For the text-containing cell, return its midpoint in [x, y] coordinate format. 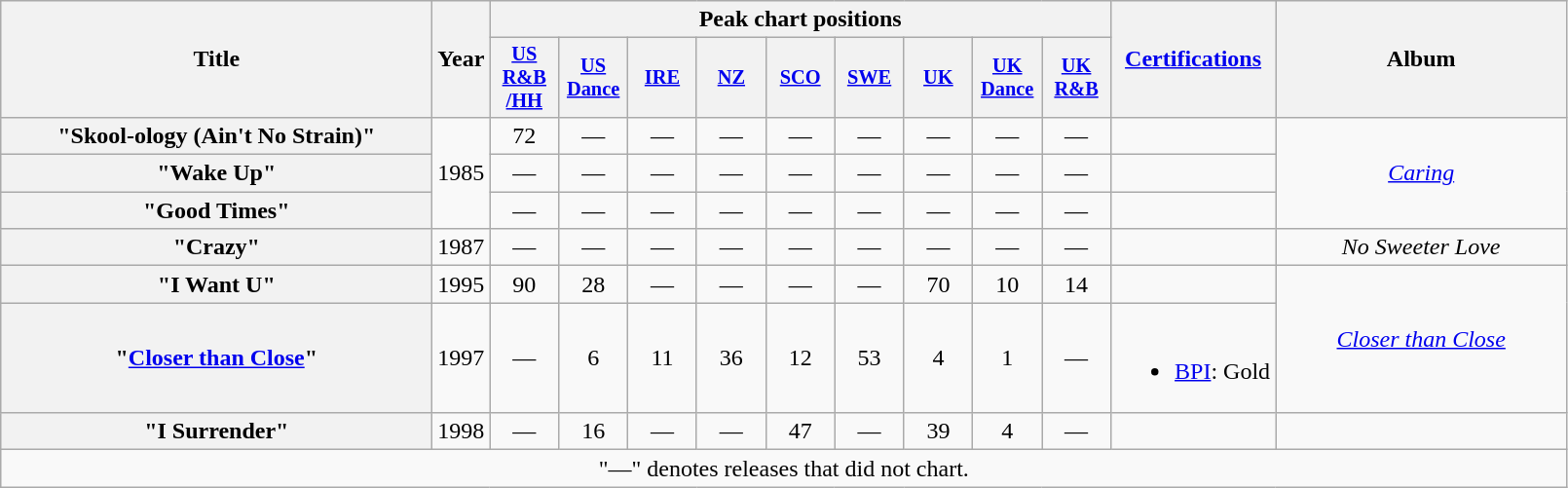
"Crazy" [216, 247]
"Skool-ology (Ain't No Strain)" [216, 135]
"Wake Up" [216, 173]
36 [730, 358]
"—" denotes releases that did not chart. [784, 469]
UK [939, 78]
"Closer than Close" [216, 358]
BPI: Gold [1194, 358]
Certifications [1194, 59]
11 [662, 358]
70 [939, 284]
No Sweeter Love [1422, 247]
10 [1007, 284]
UKDance [1007, 78]
6 [594, 358]
Peak chart positions [801, 19]
1 [1007, 358]
Album [1422, 59]
1987 [462, 247]
1997 [462, 358]
UKR&B [1077, 78]
Closer than Close [1422, 339]
SWE [869, 78]
Caring [1422, 172]
USDance [594, 78]
1985 [462, 172]
1995 [462, 284]
Title [216, 59]
"Good Times" [216, 210]
1998 [462, 432]
NZ [730, 78]
72 [524, 135]
SCO [801, 78]
47 [801, 432]
90 [524, 284]
IRE [662, 78]
US R&B/HH [524, 78]
39 [939, 432]
14 [1077, 284]
12 [801, 358]
16 [594, 432]
28 [594, 284]
"I Want U" [216, 284]
Year [462, 59]
53 [869, 358]
"I Surrender" [216, 432]
